Locate the cell with the specified text and output its (x, y) center coordinate. 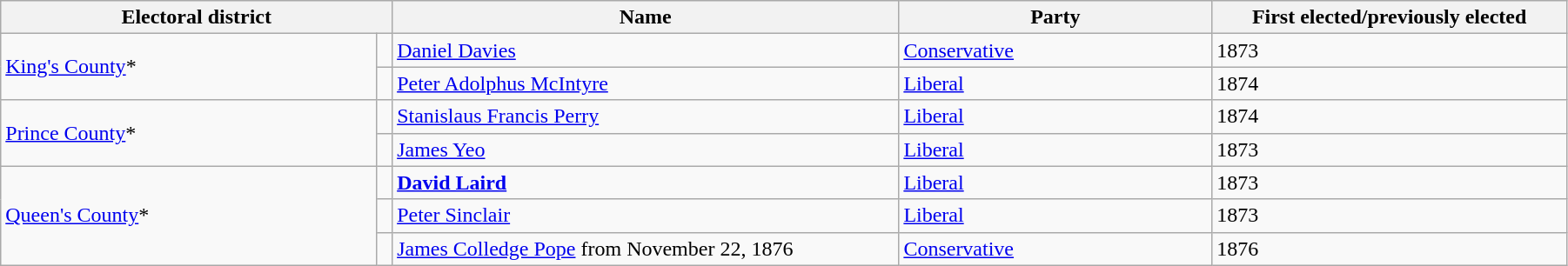
Peter Adolphus McIntyre (646, 83)
Peter Sinclair (646, 216)
David Laird (646, 183)
Prince County* (189, 133)
Daniel Davies (646, 50)
James Colledge Pope from November 22, 1876 (646, 249)
1876 (1390, 249)
James Yeo (646, 150)
King's County* (189, 67)
Queen's County* (189, 216)
Stanislaus Francis Perry (646, 116)
Name (646, 17)
First elected/previously elected (1390, 17)
Party (1055, 17)
Electoral district (197, 17)
